Find where the given text appears and provide that cell's center as [X, Y] coordinate. 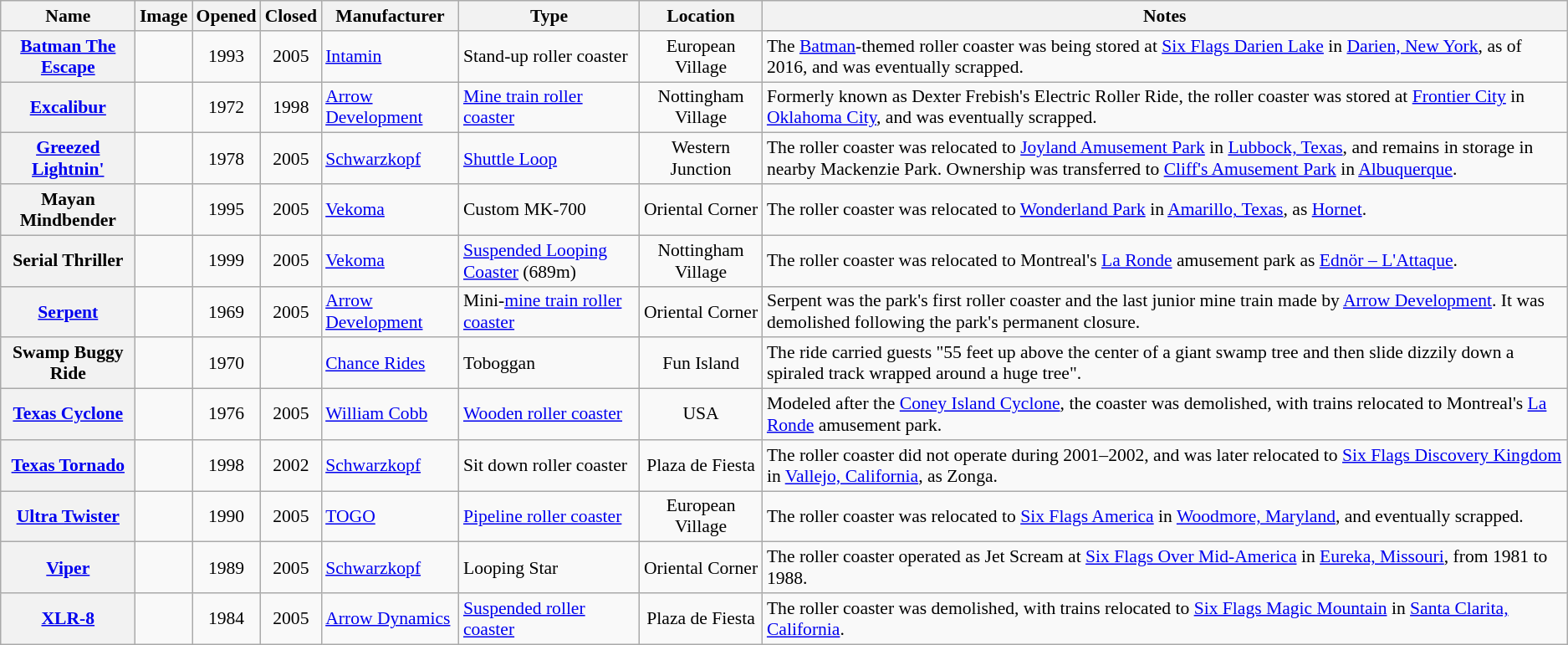
2002 [291, 465]
Suspended Looping Coaster (689m) [549, 261]
1970 [227, 363]
1969 [227, 311]
1993 [227, 57]
Pipeline roller coaster [549, 517]
Name [69, 16]
Arrow Dynamics [390, 619]
Viper [69, 567]
1976 [227, 415]
Serial Thriller [69, 261]
Serpent [69, 311]
Western Junction [701, 159]
Mini-mine train roller coaster [549, 311]
Opened [227, 16]
Closed [291, 16]
Toboggan [549, 363]
1995 [227, 209]
1972 [227, 107]
Intamin [390, 57]
Mine train roller coaster [549, 107]
Looping Star [549, 567]
1990 [227, 517]
The ride carried guests "55 feet up above the center of a giant swamp tree and then slide dizzily down a spiraled track wrapped around a huge tree". [1165, 363]
Excalibur [69, 107]
The roller coaster was relocated to Wonderland Park in Amarillo, Texas, as Hornet. [1165, 209]
1978 [227, 159]
Wooden roller coaster [549, 415]
Image [164, 16]
The roller coaster was relocated to Six Flags America in Woodmore, Maryland, and eventually scrapped. [1165, 517]
Shuttle Loop [549, 159]
Location [701, 16]
Fun Island [701, 363]
XLR-8 [69, 619]
Notes [1165, 16]
Manufacturer [390, 16]
Texas Tornado [69, 465]
Swamp Buggy Ride [69, 363]
Chance Rides [390, 363]
The roller coaster was relocated to Montreal's La Ronde amusement park as Ednör – L'Attaque. [1165, 261]
Modeled after the Coney Island Cyclone, the coaster was demolished, with trains relocated to Montreal's La Ronde amusement park. [1165, 415]
TOGO [390, 517]
The roller coaster did not operate during 2001–2002, and was later relocated to Six Flags Discovery Kingdom in Vallejo, California, as Zonga. [1165, 465]
The roller coaster was demolished, with trains relocated to Six Flags Magic Mountain in Santa Clarita, California. [1165, 619]
Greezed Lightnin' [69, 159]
Suspended roller coaster [549, 619]
1984 [227, 619]
Mayan Mindbender [69, 209]
Custom MK-700 [549, 209]
Type [549, 16]
Stand-up roller coaster [549, 57]
Sit down roller coaster [549, 465]
Batman The Escape [69, 57]
Ultra Twister [69, 517]
William Cobb [390, 415]
The Batman-themed roller coaster was being stored at Six Flags Darien Lake in Darien, New York, as of 2016, and was eventually scrapped. [1165, 57]
USA [701, 415]
The roller coaster operated as Jet Scream at Six Flags Over Mid-America in Eureka, Missouri, from 1981 to 1988. [1165, 567]
1989 [227, 567]
Texas Cyclone [69, 415]
1999 [227, 261]
